Determine the [x, y] coordinate at the center of the cell enclosing the given text.  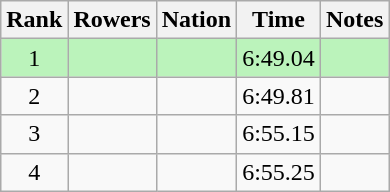
1 [34, 58]
Nation [196, 20]
2 [34, 96]
6:55.15 [279, 134]
Notes [354, 20]
Rank [34, 20]
3 [34, 134]
4 [34, 172]
Rowers [112, 20]
6:49.81 [279, 96]
6:55.25 [279, 172]
Time [279, 20]
6:49.04 [279, 58]
